Search for the cell housing the specified text and yield its (X, Y) center coordinate. 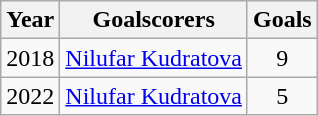
Goalscorers (154, 20)
2018 (30, 58)
Year (30, 20)
9 (282, 58)
2022 (30, 96)
Goals (282, 20)
5 (282, 96)
